Identify which cell holds the provided text, then report its (x, y) central coordinate. 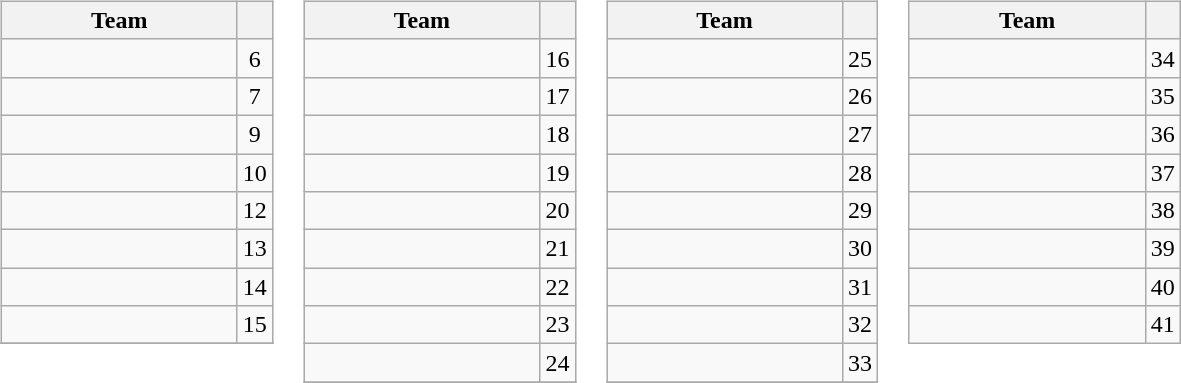
13 (254, 249)
17 (558, 96)
12 (254, 211)
10 (254, 173)
29 (860, 211)
34 (1162, 58)
38 (1162, 211)
33 (860, 363)
15 (254, 325)
18 (558, 134)
19 (558, 173)
25 (860, 58)
36 (1162, 134)
41 (1162, 325)
31 (860, 287)
16 (558, 58)
26 (860, 96)
14 (254, 287)
21 (558, 249)
37 (1162, 173)
23 (558, 325)
32 (860, 325)
39 (1162, 249)
40 (1162, 287)
20 (558, 211)
24 (558, 363)
22 (558, 287)
35 (1162, 96)
6 (254, 58)
30 (860, 249)
28 (860, 173)
27 (860, 134)
7 (254, 96)
9 (254, 134)
